Detect which cell encompasses the target text, then output its (X, Y) center coordinate. 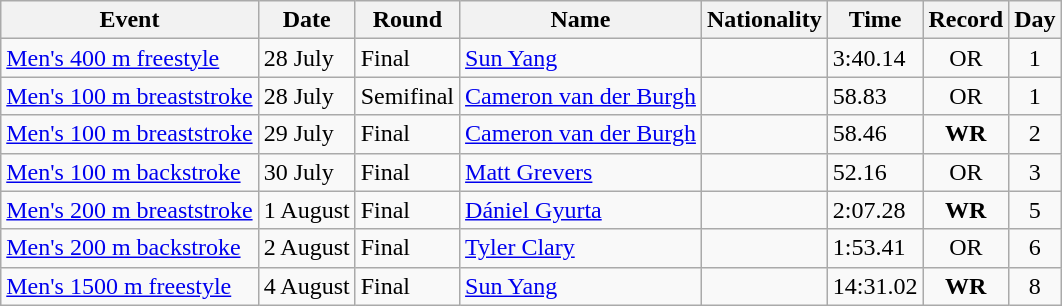
52.16 (875, 172)
1:53.41 (875, 248)
30 July (306, 172)
29 July (306, 134)
58.83 (875, 96)
Men's 200 m backstroke (130, 248)
2 August (306, 248)
Time (875, 20)
1 August (306, 210)
Round (407, 20)
Nationality (764, 20)
2 (1035, 134)
Day (1035, 20)
58.46 (875, 134)
Name (581, 20)
Record (966, 20)
6 (1035, 248)
Tyler Clary (581, 248)
3 (1035, 172)
Men's 100 m backstroke (130, 172)
Event (130, 20)
Semifinal (407, 96)
8 (1035, 286)
4 August (306, 286)
Men's 1500 m freestyle (130, 286)
Date (306, 20)
Men's 400 m freestyle (130, 58)
5 (1035, 210)
Men's 200 m breaststroke (130, 210)
3:40.14 (875, 58)
Matt Grevers (581, 172)
2:07.28 (875, 210)
14:31.02 (875, 286)
Dániel Gyurta (581, 210)
